Capture the cell that displays the provided text and extract its (x, y) central coordinate. 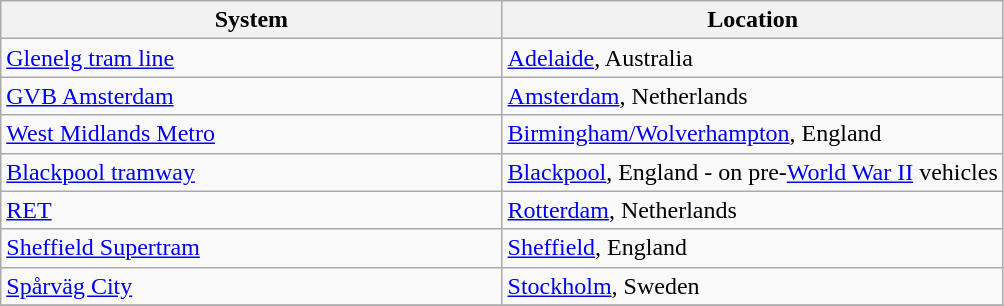
Location (752, 20)
Stockholm, Sweden (752, 286)
System (252, 20)
Adelaide, Australia (752, 58)
Amsterdam, Netherlands (752, 96)
Spårväg City (252, 286)
GVB Amsterdam (252, 96)
Sheffield, England (752, 248)
Blackpool, England - on pre-World War II vehicles (752, 172)
Blackpool tramway (252, 172)
Birmingham/Wolverhampton, England (752, 134)
Glenelg tram line (252, 58)
West Midlands Metro (252, 134)
RET (252, 210)
Rotterdam, Netherlands (752, 210)
Sheffield Supertram (252, 248)
